Detect which cell encompasses the target text, then output its [x, y] center coordinate. 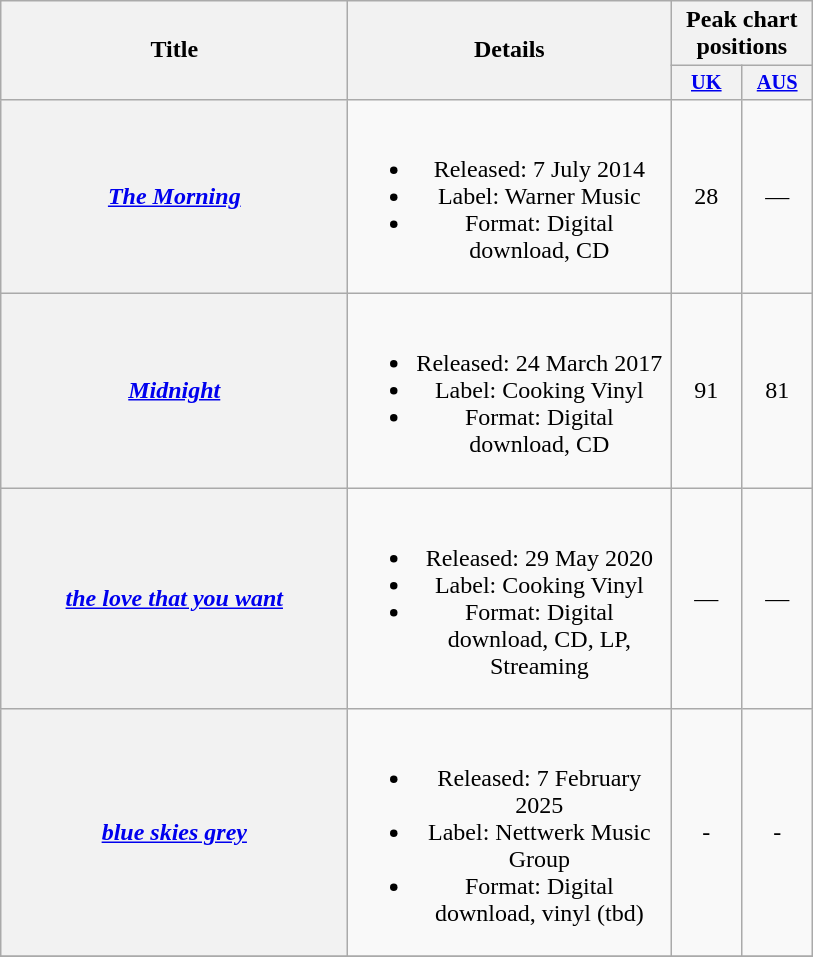
UK [706, 83]
the love that you want [174, 598]
Title [174, 50]
Peak chart positions [742, 34]
Midnight [174, 391]
91 [706, 391]
Released: 29 May 2020Label: Cooking VinylFormat: Digital download, CD, LP, Streaming [510, 598]
Released: 7 July 2014Label: Warner MusicFormat: Digital download, CD [510, 196]
Released: 24 March 2017Label: Cooking VinylFormat: Digital download, CD [510, 391]
81 [778, 391]
Released: 7 February 2025Label: Nettwerk Music GroupFormat: Digital download, vinyl (tbd) [510, 833]
The Morning [174, 196]
Details [510, 50]
blue skies grey [174, 833]
AUS [778, 83]
28 [706, 196]
